For the text-containing cell, return its midpoint in [X, Y] coordinate format. 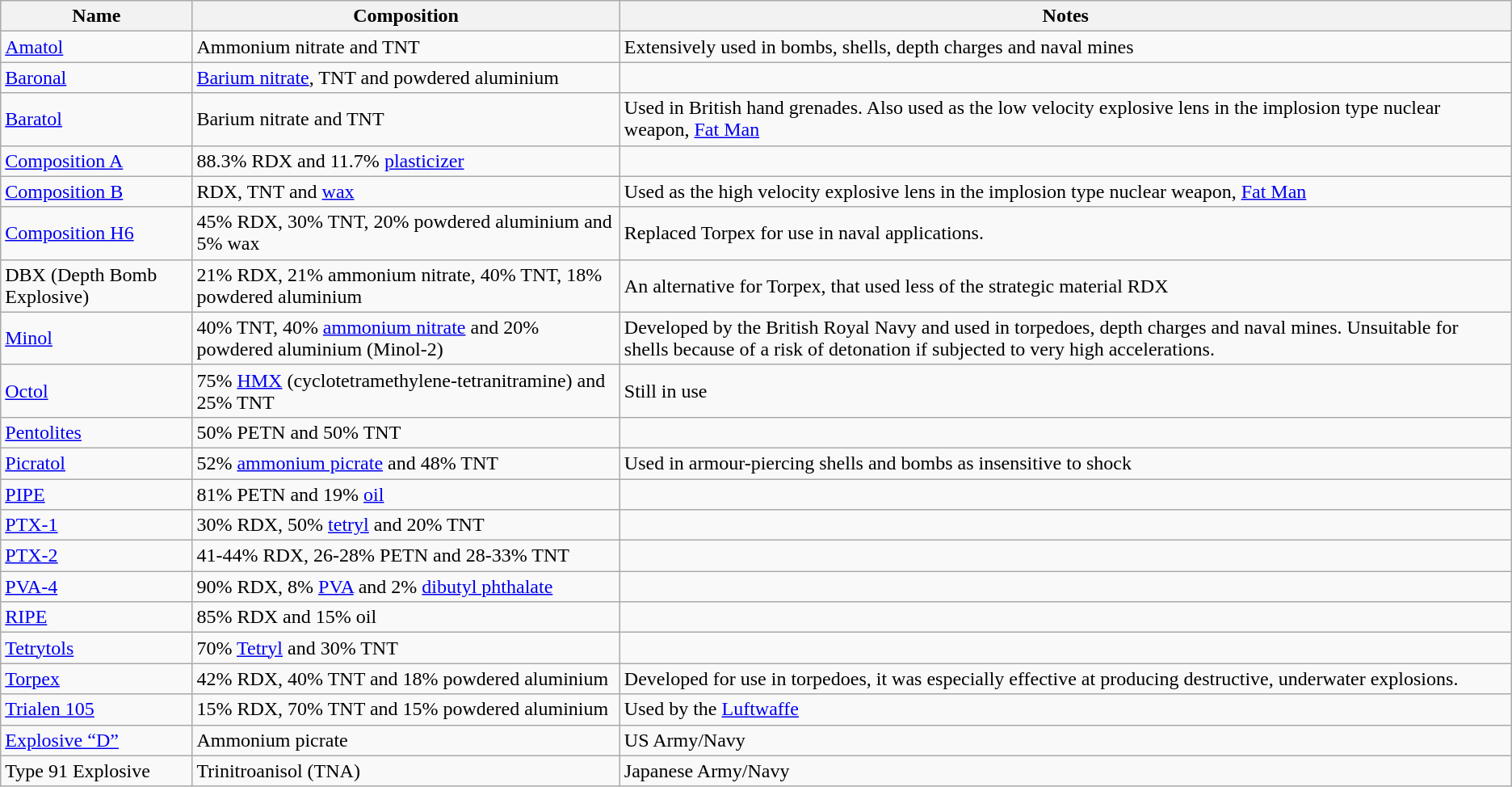
50% PETN and 50% TNT [405, 432]
15% RDX, 70% TNT and 15% powdered aluminium [405, 709]
Trialen 105 [97, 709]
Used in British hand grenades. Also used as the low velocity explosive lens in the implosion type nuclear weapon, Fat Man [1065, 120]
40% TNT, 40% ammonium nitrate and 20% powdered aluminium (Minol-2) [405, 338]
Composition B [97, 191]
Picratol [97, 463]
PTX-2 [97, 556]
45% RDX, 30% TNT, 20% powdered aluminium and 5% wax [405, 233]
PTX-1 [97, 525]
Still in use [1065, 391]
RIPE [97, 617]
US Army/Navy [1065, 740]
75% HMX (cyclotetramethylene-tetranitramine) and 25% TNT [405, 391]
Octol [97, 391]
Used as the high velocity explosive lens in the implosion type nuclear weapon, Fat Man [1065, 191]
Barium nitrate, TNT and powdered aluminium [405, 78]
30% RDX, 50% tetryl and 20% TNT [405, 525]
88.3% RDX and 11.7% plasticizer [405, 161]
Pentolites [97, 432]
85% RDX and 15% oil [405, 617]
41-44% RDX, 26-28% PETN and 28-33% TNT [405, 556]
70% Tetryl and 30% TNT [405, 648]
Torpex [97, 679]
Notes [1065, 16]
RDX, TNT and wax [405, 191]
Used in armour-piercing shells and bombs as insensitive to shock [1065, 463]
Ammonium picrate [405, 740]
81% PETN and 19% oil [405, 494]
An alternative for Torpex, that used less of the strategic material RDX [1065, 286]
Amatol [97, 47]
Type 91 Explosive [97, 771]
Ammonium nitrate and TNT [405, 47]
Replaced Torpex for use in naval applications. [1065, 233]
Extensively used in bombs, shells, depth charges and naval mines [1065, 47]
90% RDX, 8% PVA and 2% dibutyl phthalate [405, 587]
PVA-4 [97, 587]
Composition A [97, 161]
PIPE [97, 494]
42% RDX, 40% TNT and 18% powdered aluminium [405, 679]
Barium nitrate and TNT [405, 120]
Explosive “D” [97, 740]
Composition [405, 16]
Developed for use in torpedoes, it was especially effective at producing destructive, underwater explosions. [1065, 679]
Minol [97, 338]
52% ammonium picrate and 48% TNT [405, 463]
Composition H6 [97, 233]
Trinitroanisol (TNA) [405, 771]
Baratol [97, 120]
Japanese Army/Navy [1065, 771]
Tetrytols [97, 648]
21% RDX, 21% ammonium nitrate, 40% TNT, 18% powdered aluminium [405, 286]
DBX (Depth Bomb Explosive) [97, 286]
Baronal [97, 78]
Used by the Luftwaffe [1065, 709]
Name [97, 16]
